Identify which cell holds the provided text, then report its (X, Y) central coordinate. 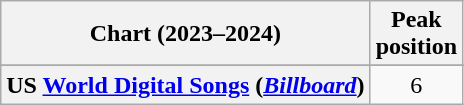
Peakposition (416, 34)
US World Digital Songs (Billboard) (186, 85)
Chart (2023–2024) (186, 34)
6 (416, 85)
